Pinpoint the cell where the given text exists, returning its [X, Y] midpoint coordinate. 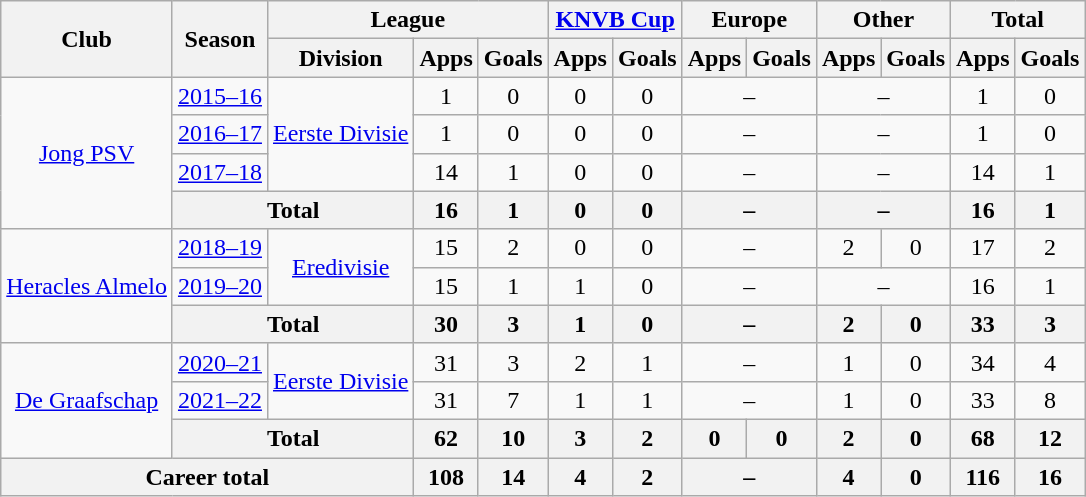
10 [513, 438]
Jong PSV [87, 153]
De Graafschap [87, 400]
2021–22 [220, 400]
2020–21 [220, 362]
62 [446, 438]
Europe [749, 20]
Heracles Almelo [87, 286]
30 [446, 324]
Season [220, 39]
2015–16 [220, 96]
KNVB Cup [615, 20]
2018–19 [220, 248]
League [408, 20]
12 [1050, 438]
108 [446, 477]
17 [983, 248]
Division [340, 58]
Eredivisie [340, 267]
68 [983, 438]
Career total [208, 477]
2016–17 [220, 134]
8 [1050, 400]
7 [513, 400]
116 [983, 477]
2019–20 [220, 286]
Club [87, 39]
34 [983, 362]
Other [883, 20]
2017–18 [220, 172]
